For the text-containing cell, return its midpoint in (X, Y) coordinate format. 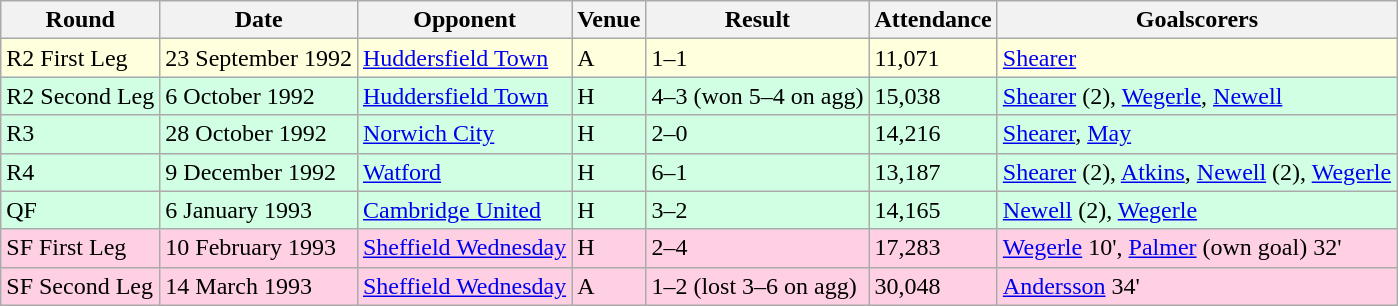
Watford (464, 172)
4–3 (won 5–4 on agg) (758, 96)
6–1 (758, 172)
6 October 1992 (259, 96)
14,216 (933, 134)
R4 (80, 172)
14,165 (933, 210)
Shearer (2), Wegerle, Newell (1196, 96)
Shearer (1196, 58)
17,283 (933, 248)
14 March 1993 (259, 286)
2–0 (758, 134)
Shearer, May (1196, 134)
1–2 (lost 3–6 on agg) (758, 286)
28 October 1992 (259, 134)
QF (80, 210)
Newell (2), Wegerle (1196, 210)
Date (259, 20)
Norwich City (464, 134)
Opponent (464, 20)
R3 (80, 134)
30,048 (933, 286)
Round (80, 20)
6 January 1993 (259, 210)
R2 First Leg (80, 58)
Goalscorers (1196, 20)
9 December 1992 (259, 172)
3–2 (758, 210)
13,187 (933, 172)
SF First Leg (80, 248)
2–4 (758, 248)
Attendance (933, 20)
Cambridge United (464, 210)
23 September 1992 (259, 58)
15,038 (933, 96)
Andersson 34' (1196, 286)
R2 Second Leg (80, 96)
Result (758, 20)
Venue (609, 20)
1–1 (758, 58)
11,071 (933, 58)
10 February 1993 (259, 248)
Wegerle 10', Palmer (own goal) 32' (1196, 248)
Shearer (2), Atkins, Newell (2), Wegerle (1196, 172)
SF Second Leg (80, 286)
